Identify which cell holds the provided text, then report its [X, Y] central coordinate. 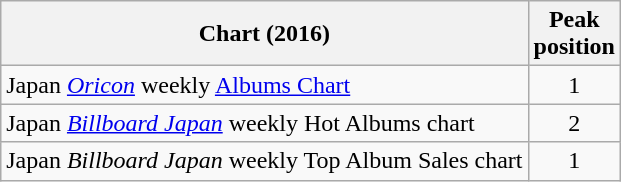
Peakposition [574, 34]
2 [574, 123]
Japan Oricon weekly Albums Chart [264, 85]
Japan Billboard Japan weekly Top Album Sales chart [264, 161]
Japan Billboard Japan weekly Hot Albums chart [264, 123]
Chart (2016) [264, 34]
